Detect which cell encompasses the target text, then output its [x, y] center coordinate. 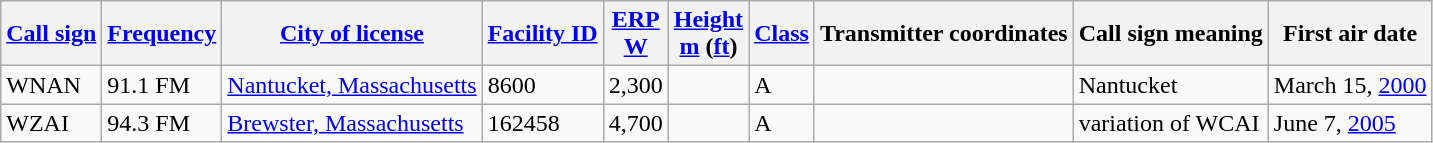
Call sign meaning [1170, 34]
City of license [352, 34]
91.1 FM [162, 85]
162458 [542, 123]
ERPW [636, 34]
Frequency [162, 34]
WNAN [52, 85]
2,300 [636, 85]
WZAI [52, 123]
94.3 FM [162, 123]
8600 [542, 85]
Call sign [52, 34]
4,700 [636, 123]
variation of WCAI [1170, 123]
Nantucket, Massachusetts [352, 85]
Heightm (ft) [708, 34]
March 15, 2000 [1350, 85]
June 7, 2005 [1350, 123]
Transmitter coordinates [944, 34]
Class [782, 34]
Brewster, Massachusetts [352, 123]
First air date [1350, 34]
Nantucket [1170, 85]
Facility ID [542, 34]
